Pinpoint the cell where the given text exists, returning its [X, Y] midpoint coordinate. 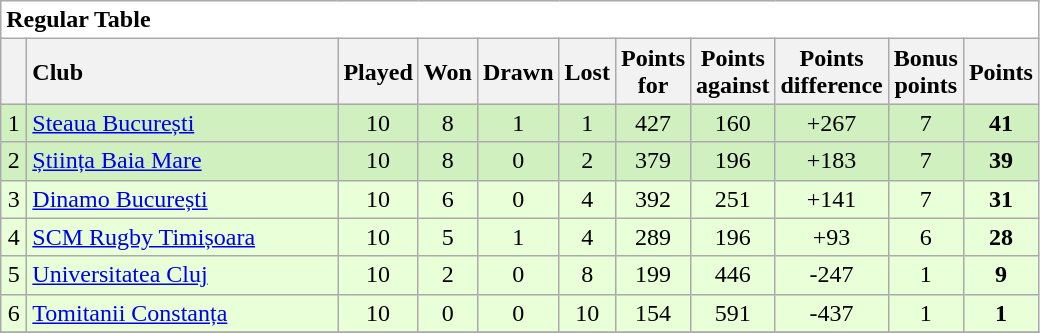
427 [652, 123]
591 [733, 313]
160 [733, 123]
31 [1000, 199]
SCM Rugby Timișoara [182, 237]
Tomitanii Constanța [182, 313]
392 [652, 199]
39 [1000, 161]
Played [378, 72]
-247 [832, 275]
+93 [832, 237]
Regular Table [520, 20]
Lost [587, 72]
Universitatea Cluj [182, 275]
446 [733, 275]
28 [1000, 237]
Points for [652, 72]
+267 [832, 123]
3 [14, 199]
Steaua București [182, 123]
251 [733, 199]
Won [448, 72]
199 [652, 275]
379 [652, 161]
Dinamo București [182, 199]
Points difference [832, 72]
Points against [733, 72]
+183 [832, 161]
9 [1000, 275]
-437 [832, 313]
Points [1000, 72]
Bonus points [926, 72]
154 [652, 313]
Club [182, 72]
289 [652, 237]
+141 [832, 199]
Drawn [518, 72]
41 [1000, 123]
Știința Baia Mare [182, 161]
